From the cell containing the given text, extract its center point as [X, Y] coordinate. 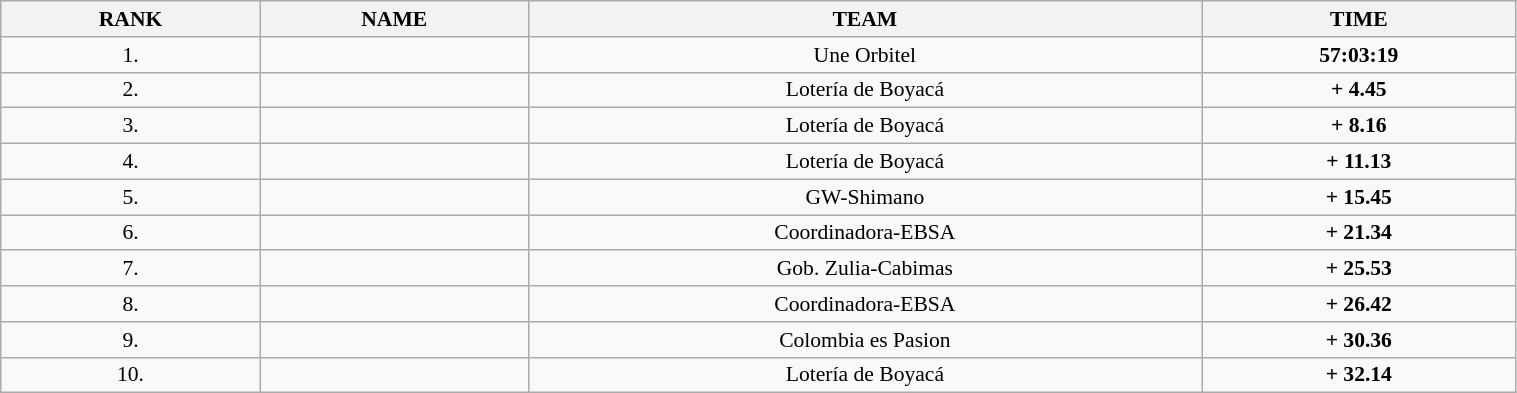
7. [131, 269]
+ 11.13 [1359, 162]
4. [131, 162]
+ 21.34 [1359, 233]
Colombia es Pasion [864, 340]
Gob. Zulia-Cabimas [864, 269]
3. [131, 126]
GW-Shimano [864, 197]
2. [131, 90]
+ 30.36 [1359, 340]
6. [131, 233]
RANK [131, 19]
9. [131, 340]
5. [131, 197]
TIME [1359, 19]
TEAM [864, 19]
NAME [394, 19]
8. [131, 304]
+ 4.45 [1359, 90]
+ 15.45 [1359, 197]
57:03:19 [1359, 55]
+ 32.14 [1359, 375]
+ 25.53 [1359, 269]
Une Orbitel [864, 55]
10. [131, 375]
+ 26.42 [1359, 304]
1. [131, 55]
+ 8.16 [1359, 126]
